Return [x, y] of the center of cell containing provided text 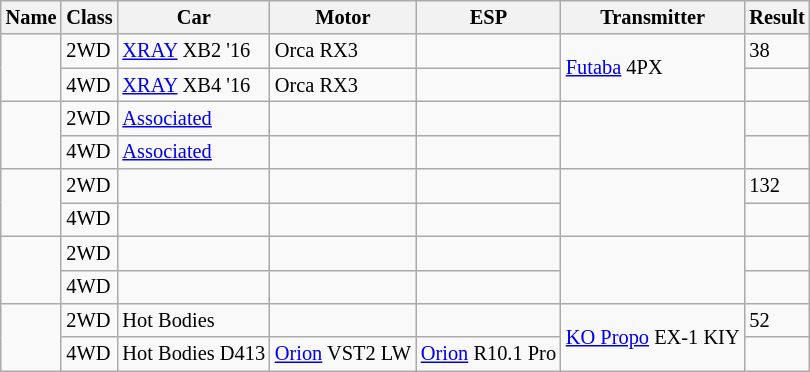
Orion R10.1 Pro [488, 354]
Futaba 4PX [653, 68]
Transmitter [653, 17]
38 [776, 51]
Result [776, 17]
Hot Bodies D413 [194, 354]
Motor [343, 17]
52 [776, 320]
XRAY XB4 '16 [194, 85]
Orion VST2 LW [343, 354]
XRAY XB2 '16 [194, 51]
KO Propo EX-1 KIY [653, 336]
132 [776, 186]
Class [89, 17]
Name [32, 17]
Car [194, 17]
Hot Bodies [194, 320]
ESP [488, 17]
